Scan for the cell matching the given text and deliver its (x, y) coordinate at center. 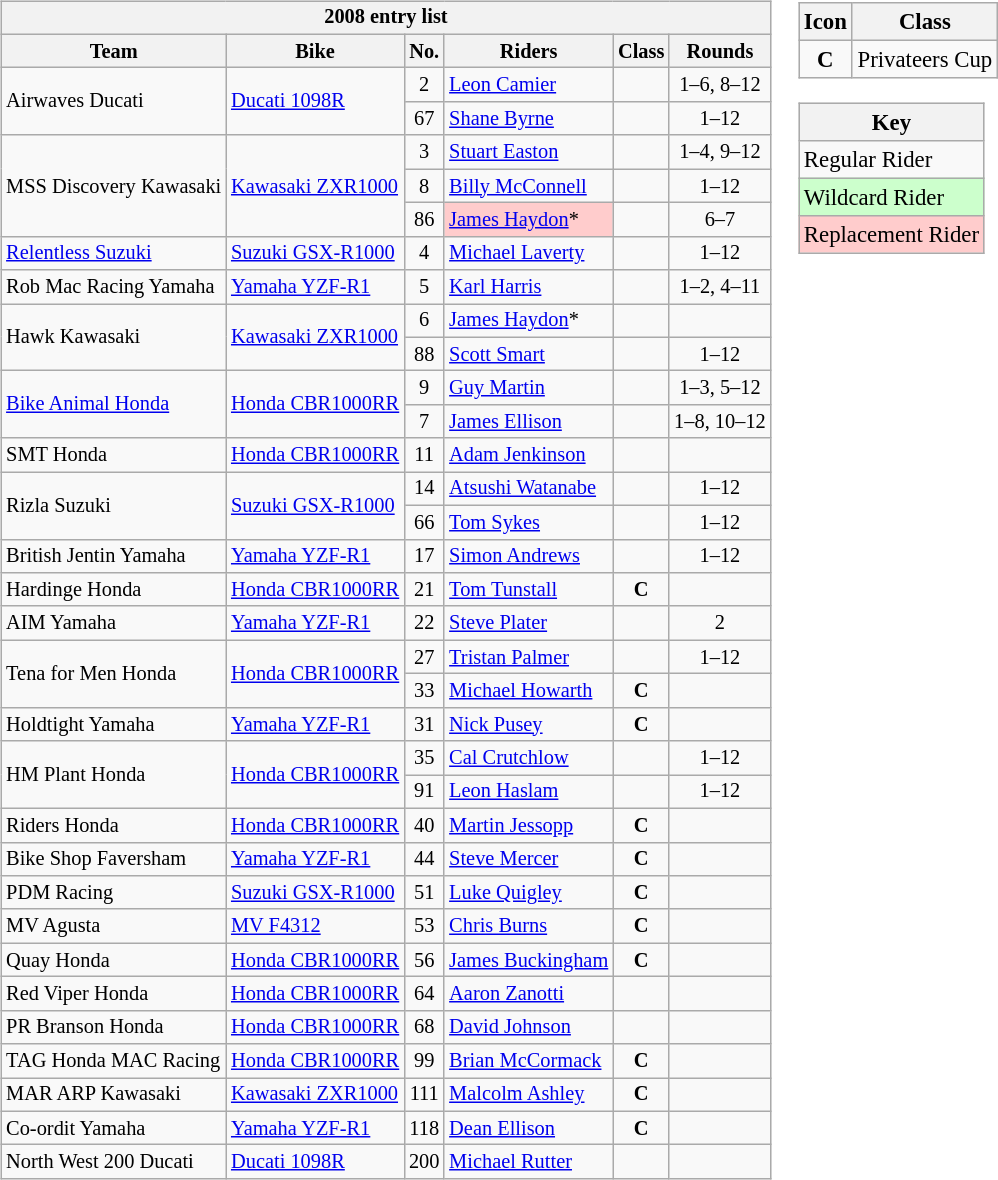
HM Plant Honda (114, 774)
Malcolm Ashley (528, 1095)
Shane Byrne (528, 119)
1–3, 5–12 (720, 388)
2008 entry list (386, 18)
88 (424, 354)
PDM Racing (114, 893)
Tristan Palmer (528, 657)
David Johnson (528, 1027)
35 (424, 758)
68 (424, 1027)
AIM Yamaha (114, 623)
Regular Rider (892, 159)
Simon Andrews (528, 556)
Stuart Easton (528, 152)
Guy Martin (528, 388)
Hardinge Honda (114, 590)
Michael Rutter (528, 1162)
Steve Mercer (528, 859)
Rounds (720, 51)
Dean Ellison (528, 1128)
Replacement Rider (892, 234)
Quay Honda (114, 960)
6 (424, 321)
Brian McCormack (528, 1061)
PR Branson Honda (114, 1027)
6–7 (720, 220)
1–8, 10–12 (720, 422)
Chris Burns (528, 926)
14 (424, 489)
James Buckingham (528, 960)
Privateers Cup (924, 60)
British Jentin Yamaha (114, 556)
200 (424, 1162)
11 (424, 455)
4 (424, 253)
Martin Jessopp (528, 825)
Leon Haslam (528, 792)
No. (424, 51)
Relentless Suzuki (114, 253)
Michael Laverty (528, 253)
Tom Sykes (528, 522)
Steve Plater (528, 623)
22 (424, 623)
33 (424, 691)
44 (424, 859)
Hawk Kawasaki (114, 338)
51 (424, 893)
Luke Quigley (528, 893)
Riders (528, 51)
Atsushi Watanabe (528, 489)
9 (424, 388)
Tom Tunstall (528, 590)
21 (424, 590)
7 (424, 422)
Co-ordit Yamaha (114, 1128)
66 (424, 522)
1–4, 9–12 (720, 152)
MV Agusta (114, 926)
91 (424, 792)
99 (424, 1061)
17 (424, 556)
86 (424, 220)
5 (424, 287)
Riders Honda (114, 825)
Scott Smart (528, 354)
Bike Animal Honda (114, 404)
64 (424, 994)
67 (424, 119)
Karl Harris (528, 287)
Key (892, 121)
3 (424, 152)
Airwaves Ducati (114, 102)
TAG Honda MAC Racing (114, 1061)
North West 200 Ducati (114, 1162)
40 (424, 825)
Holdtight Yamaha (114, 724)
Tena for Men Honda (114, 674)
Michael Howarth (528, 691)
1–2, 4–11 (720, 287)
53 (424, 926)
Rizla Suzuki (114, 506)
8 (424, 186)
Red Viper Honda (114, 994)
27 (424, 657)
James Ellison (528, 422)
Icon (826, 22)
MV F4312 (315, 926)
Bike Shop Faversham (114, 859)
Nick Pusey (528, 724)
56 (424, 960)
Rob Mac Racing Yamaha (114, 287)
118 (424, 1128)
Leon Camier (528, 85)
1–6, 8–12 (720, 85)
Team (114, 51)
111 (424, 1095)
MSS Discovery Kawasaki (114, 186)
Bike (315, 51)
Wildcard Rider (892, 197)
Cal Crutchlow (528, 758)
SMT Honda (114, 455)
Aaron Zanotti (528, 994)
MAR ARP Kawasaki (114, 1095)
31 (424, 724)
Billy McConnell (528, 186)
Adam Jenkinson (528, 455)
